Output the (x, y) coordinate of the center of the cell containing the given text.  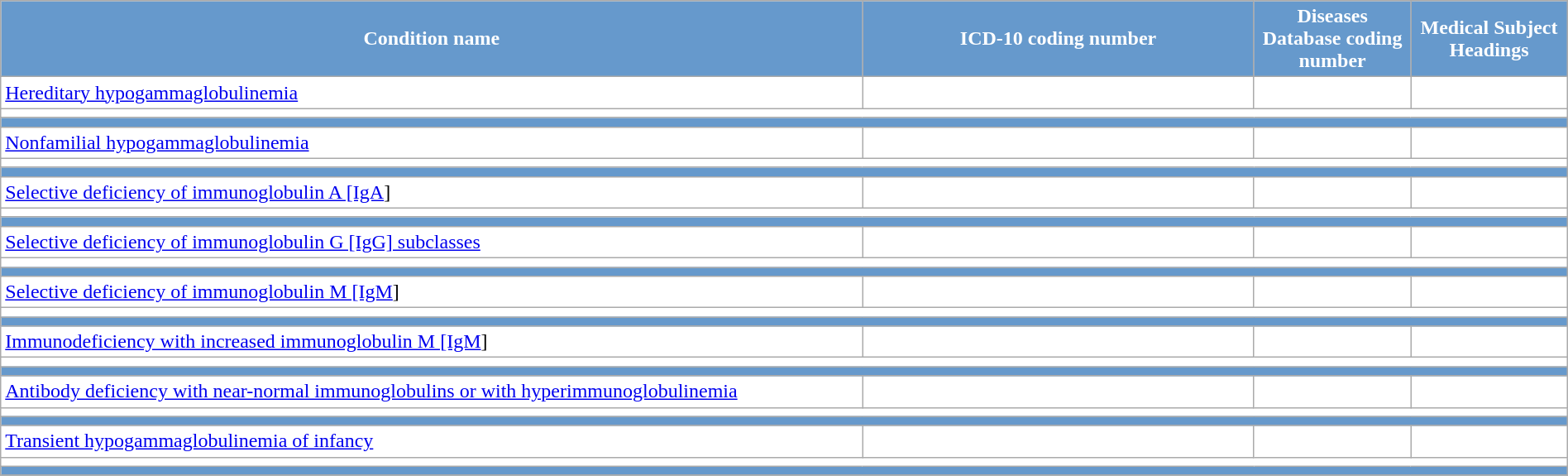
Selective deficiency of immunoglobulin A [IgA] (432, 192)
Hereditary hypogammaglobulinemia (432, 93)
Selective deficiency of immunoglobulin M [IgM] (432, 292)
Antibody deficiency with near-normal immunoglobulins or with hyperimmunoglobulinemia (432, 392)
Immunodeficiency with increased immunoglobulin M [IgM] (432, 342)
Medical Subject Headings (1489, 39)
Diseases Database coding number (1331, 39)
Nonfamilial hypogammaglobulinemia (432, 142)
ICD-10 coding number (1059, 39)
Condition name (432, 39)
Selective deficiency of immunoglobulin G [IgG] subclasses (432, 242)
Transient hypogammaglobulinemia of infancy (432, 441)
